Output the (x, y) coordinate of the center of the cell containing the given text.  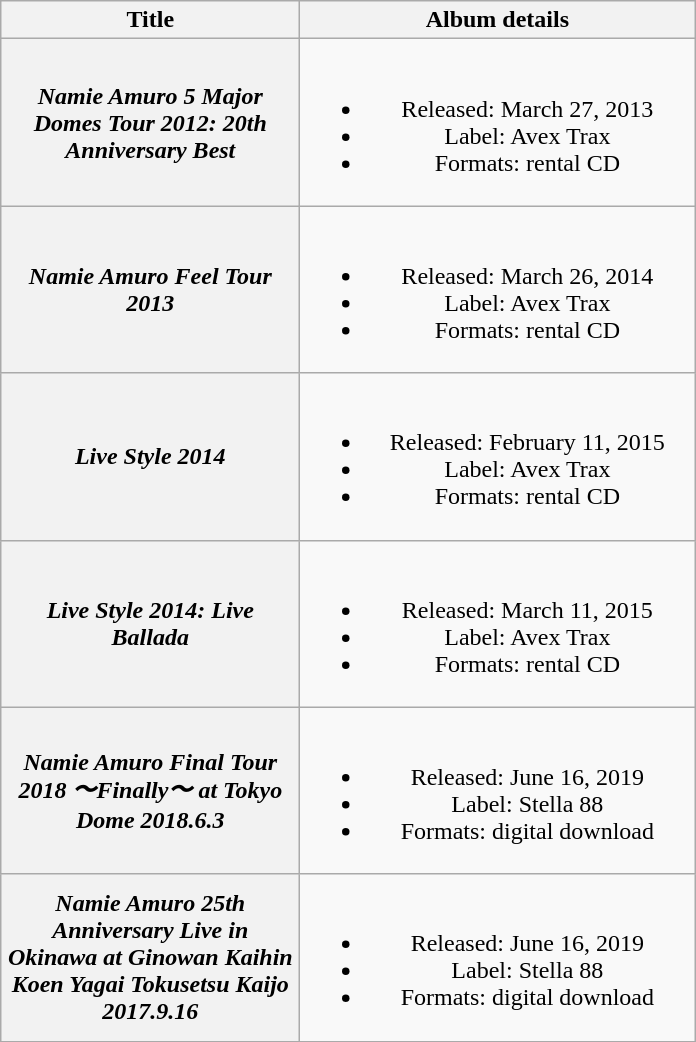
Released: February 11, 2015Label: Avex TraxFormats: rental CD (498, 456)
Released: March 27, 2013Label: Avex TraxFormats: rental CD (498, 122)
Namie Amuro Feel Tour 2013 (150, 290)
Namie Amuro Final Tour 2018 〜Finally〜 at Tokyo Dome 2018.6.3 (150, 790)
Live Style 2014: Live Ballada (150, 624)
Title (150, 20)
Album details (498, 20)
Live Style 2014 (150, 456)
Namie Amuro 25th Anniversary Live in Okinawa at Ginowan Kaihin Koen Yagai Tokusetsu Kaijo 2017.9.16 (150, 958)
Namie Amuro 5 Major Domes Tour 2012: 20th Anniversary Best (150, 122)
Released: March 11, 2015Label: Avex TraxFormats: rental CD (498, 624)
Released: March 26, 2014Label: Avex TraxFormats: rental CD (498, 290)
